Find where the given text appears and provide that cell's center as [x, y] coordinate. 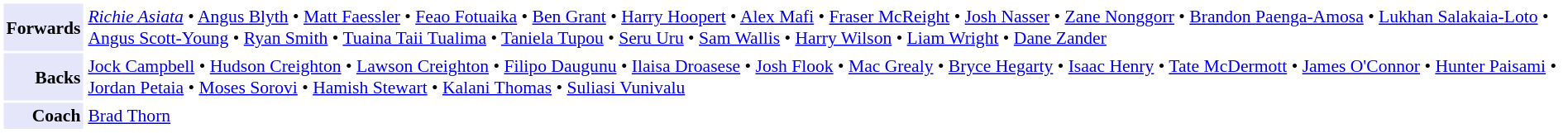
Forwards [43, 26]
Backs [43, 76]
Brad Thorn [825, 116]
Coach [43, 116]
